From the cell containing the given text, extract its center point as [x, y] coordinate. 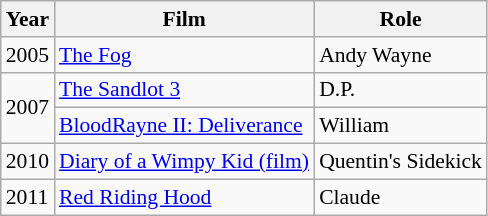
D.P. [400, 90]
Year [28, 19]
2005 [28, 55]
Quentin's Sidekick [400, 162]
BloodRayne II: Deliverance [184, 126]
2007 [28, 108]
William [400, 126]
The Sandlot 3 [184, 90]
Andy Wayne [400, 55]
Diary of a Wimpy Kid (film) [184, 162]
Role [400, 19]
The Fog [184, 55]
2010 [28, 162]
2011 [28, 197]
Film [184, 19]
Red Riding Hood [184, 197]
Claude [400, 197]
